Output the [x, y] coordinate of the center of the cell containing the given text.  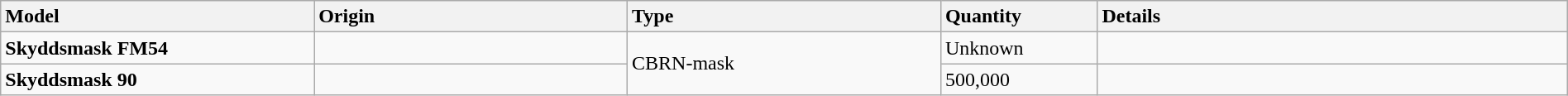
Details [1332, 17]
CBRN-mask [784, 64]
Skydds­mask FM54 [157, 48]
500,000 [1019, 79]
Type [784, 17]
Origin [471, 17]
Model [157, 17]
Quantity [1019, 17]
Skydds­mask 90 [157, 79]
Unknown [1019, 48]
